From the cell containing the given text, extract its center point as (X, Y) coordinate. 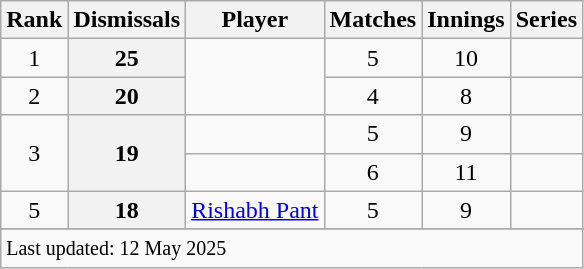
6 (373, 172)
2 (34, 96)
Series (546, 20)
19 (127, 153)
Rishabh Pant (255, 210)
8 (466, 96)
11 (466, 172)
Dismissals (127, 20)
20 (127, 96)
3 (34, 153)
Innings (466, 20)
25 (127, 58)
Last updated: 12 May 2025 (292, 248)
4 (373, 96)
Matches (373, 20)
10 (466, 58)
Player (255, 20)
Rank (34, 20)
1 (34, 58)
18 (127, 210)
